Return (X, Y) of the center of cell containing provided text 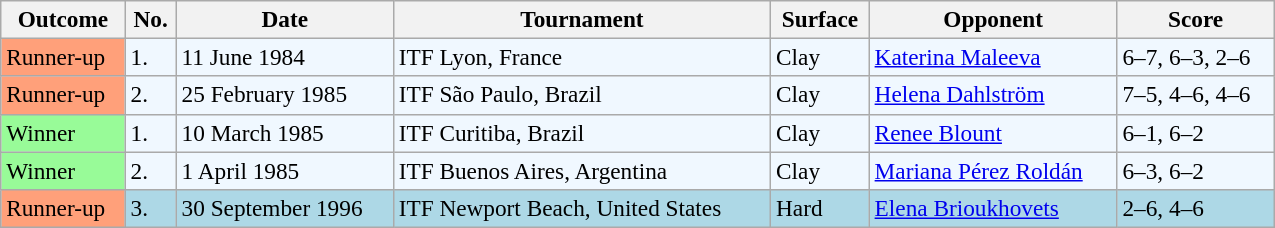
Renee Blount (993, 133)
Hard (820, 208)
ITF Curitiba, Brazil (582, 133)
ITF Buenos Aires, Argentina (582, 170)
7–5, 4–6, 4–6 (1196, 95)
Tournament (582, 19)
Elena Brioukhovets (993, 208)
25 February 1985 (284, 95)
2–6, 4–6 (1196, 208)
10 March 1985 (284, 133)
Date (284, 19)
Katerina Maleeva (993, 57)
3. (150, 208)
6–1, 6–2 (1196, 133)
Helena Dahlström (993, 95)
6–7, 6–3, 2–6 (1196, 57)
ITF Newport Beach, United States (582, 208)
11 June 1984 (284, 57)
ITF São Paulo, Brazil (582, 95)
30 September 1996 (284, 208)
1 April 1985 (284, 170)
Outcome (63, 19)
Score (1196, 19)
6–3, 6–2 (1196, 170)
ITF Lyon, France (582, 57)
Mariana Pérez Roldán (993, 170)
Surface (820, 19)
No. (150, 19)
Opponent (993, 19)
